Scan for the cell matching the given text and deliver its (x, y) coordinate at center. 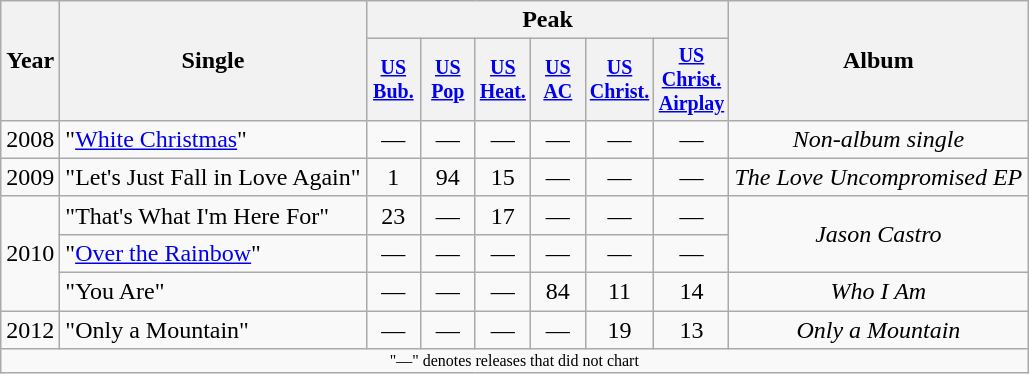
14 (692, 292)
"Let's Just Fall in Love Again" (213, 177)
"Over the Rainbow" (213, 253)
17 (503, 215)
USChrist. Airplay (692, 80)
94 (448, 177)
"Only a Mountain" (213, 330)
84 (558, 292)
2008 (30, 139)
Peak (548, 20)
"You Are" (213, 292)
USChrist. (620, 80)
The Love Uncompromised EP (878, 177)
USAC (558, 80)
Non-album single (878, 139)
Album (878, 61)
USBub. (393, 80)
2012 (30, 330)
1 (393, 177)
2009 (30, 177)
Only a Mountain (878, 330)
13 (692, 330)
15 (503, 177)
Who I Am (878, 292)
"White Christmas" (213, 139)
Jason Castro (878, 234)
19 (620, 330)
Single (213, 61)
"That's What I'm Here For" (213, 215)
Year (30, 61)
US Heat. (503, 80)
11 (620, 292)
2010 (30, 253)
23 (393, 215)
USPop (448, 80)
"—" denotes releases that did not chart (514, 361)
